Return the [x, y] coordinate for the center point of the cell that contains the specified text.  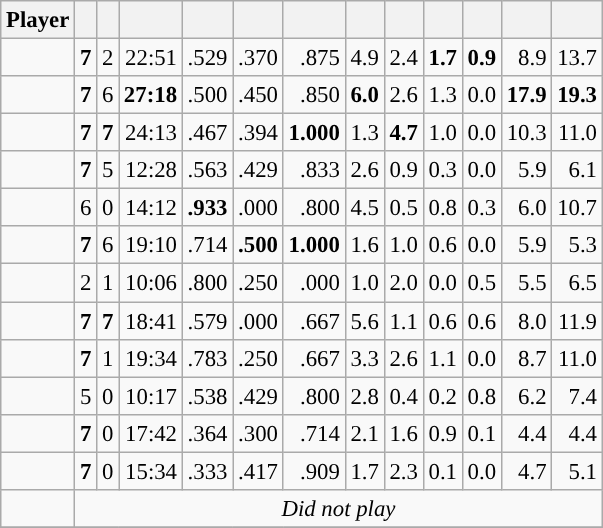
6.1 [577, 170]
Did not play [339, 509]
10:17 [151, 396]
Player [38, 20]
11.9 [577, 321]
19:10 [151, 245]
14:12 [151, 208]
.467 [207, 133]
.370 [258, 58]
13.7 [577, 58]
.579 [207, 321]
2.8 [364, 396]
10.3 [526, 133]
.450 [258, 95]
.783 [207, 358]
0.4 [404, 396]
17:42 [151, 433]
8.7 [526, 358]
.364 [207, 433]
12:28 [151, 170]
19.3 [577, 95]
.333 [207, 471]
8.9 [526, 58]
17.9 [526, 95]
15:34 [151, 471]
10.7 [577, 208]
.538 [207, 396]
5.5 [526, 283]
2.3 [404, 471]
18:41 [151, 321]
6.2 [526, 396]
.300 [258, 433]
19:34 [151, 358]
8.0 [526, 321]
.875 [314, 58]
.417 [258, 471]
2.1 [364, 433]
2.4 [404, 58]
2.0 [404, 283]
.850 [314, 95]
3.3 [364, 358]
.563 [207, 170]
6.5 [577, 283]
24:13 [151, 133]
.394 [258, 133]
22:51 [151, 58]
.933 [207, 208]
.529 [207, 58]
7.4 [577, 396]
0.2 [442, 396]
10:06 [151, 283]
5.3 [577, 245]
4.5 [364, 208]
.833 [314, 170]
.909 [314, 471]
4.9 [364, 58]
27:18 [151, 95]
5.6 [364, 321]
5.1 [577, 471]
